Search for the cell housing the specified text and yield its [X, Y] center coordinate. 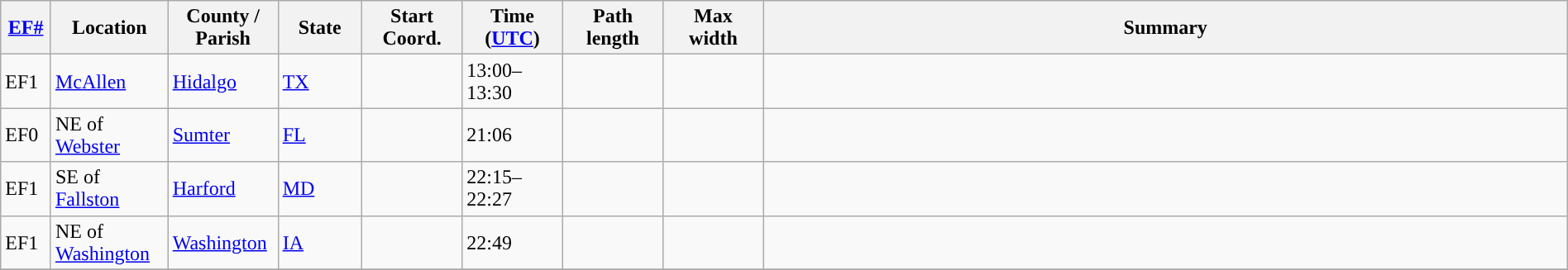
Path length [612, 28]
Start Coord. [412, 28]
Time (UTC) [513, 28]
Location [109, 28]
TX [319, 81]
Harford [223, 188]
EF# [26, 28]
MD [319, 188]
Max width [713, 28]
Summary [1165, 28]
21:06 [513, 135]
13:00–13:30 [513, 81]
SE of Fallston [109, 188]
McAllen [109, 81]
NE of Washington [109, 243]
Sumter [223, 135]
NE of Webster [109, 135]
County / Parish [223, 28]
22:15–22:27 [513, 188]
EF0 [26, 135]
22:49 [513, 243]
Hidalgo [223, 81]
State [319, 28]
IA [319, 243]
Washington [223, 243]
FL [319, 135]
